Find where the given text appears and provide that cell's center as (x, y) coordinate. 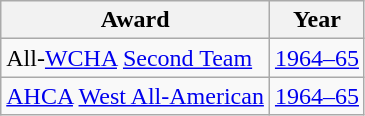
AHCA West All-American (136, 96)
All-WCHA Second Team (136, 58)
Award (136, 20)
Year (316, 20)
